Locate the cell with the specified text and output its (X, Y) center coordinate. 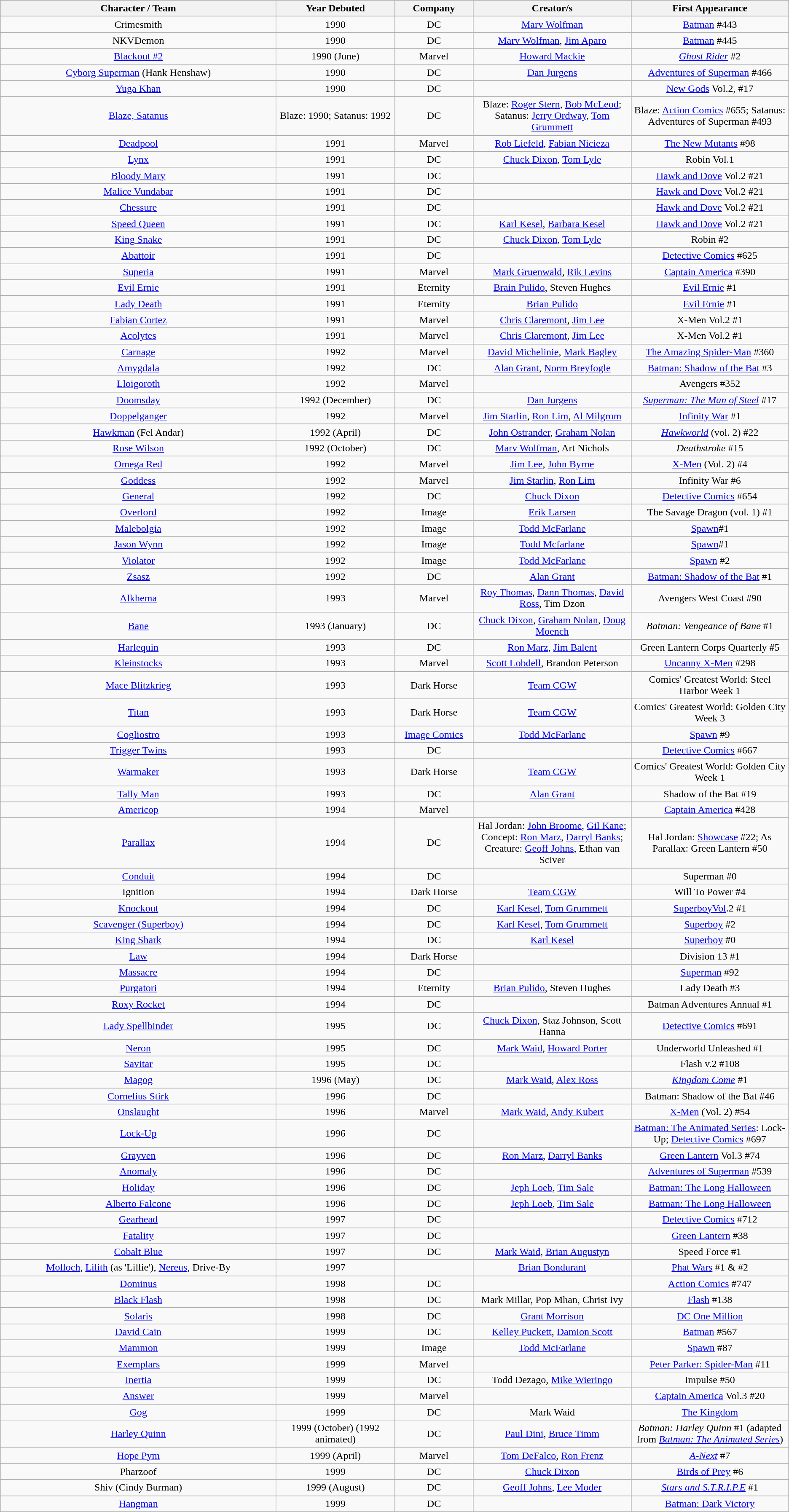
Detective Comics #667 (710, 750)
Violator (138, 560)
Tom DeFalco, Ron Frenz (552, 1456)
Character / Team (138, 8)
Mark Waid, Howard Porter (552, 1048)
Brian Pulido (552, 304)
Detective Comics #712 (710, 1220)
Superman #0 (710, 876)
Spawn #9 (710, 734)
Hal Jordan: Showcase #22; As Parallax: Green Lantern #50 (710, 843)
NKVDemon (138, 40)
Rob Liefeld, Fabian Nicieza (552, 143)
Hangman (138, 1504)
Trigger Twins (138, 750)
Blackout #2 (138, 56)
Lady Death #3 (710, 988)
Alkhema (138, 598)
Lock-Up (138, 1134)
Underworld Unleashed #1 (710, 1048)
Fabian Cortez (138, 320)
Mace Blitzkrieg (138, 685)
A-Next #7 (710, 1456)
Batman Adventures Annual #1 (710, 1004)
Stars and S.T.R.I.P.E #1 (710, 1488)
The Kingdom (710, 1412)
Kingdom Come #1 (710, 1080)
Hal Jordan: John Broome, Gil Kane; Concept: Ron Marz, Darryl Banks; Creature: Geoff Johns, Ethan van Sciver (552, 843)
Karl Kesel (552, 940)
Erik Larsen (552, 512)
Omega Red (138, 464)
Ghost Rider #2 (710, 56)
Blaze: 1990; Satanus: 1992 (335, 116)
1992 (December) (335, 400)
Dominus (138, 1284)
DC One Million (710, 1316)
Geoff Johns, Lee Moder (552, 1488)
Company (434, 8)
Batman: Shadow of the Bat #1 (710, 576)
Fatality (138, 1236)
Amygdala (138, 368)
Creator/s (552, 8)
Comics' Greatest World: Golden City Week 3 (710, 712)
Harlequin (138, 647)
Blaze, Satanus (138, 116)
David Cain (138, 1332)
Chuck Dixon, Graham Nolan, Doug Moench (552, 625)
Alan Grant, Norm Breyfogle (552, 368)
Lady Spellbinder (138, 1026)
Detective Comics #654 (710, 496)
Division 13 #1 (710, 956)
Karl Kesel, Barbara Kesel (552, 224)
Superman #92 (710, 972)
Phat Wars #1 & #2 (710, 1268)
The Savage Dragon (vol. 1) #1 (710, 512)
Holiday (138, 1188)
Superboy #2 (710, 924)
1990 (June) (335, 56)
Roy Thomas, Dann Thomas, David Ross, Tim Dzon (552, 598)
Savitar (138, 1064)
Jason Wynn (138, 544)
Captain America #428 (710, 810)
Paul Dini, Bruce Timm (552, 1434)
Uncanny X-Men #298 (710, 663)
Cogliostro (138, 734)
Overlord (138, 512)
Rose Wilson (138, 448)
Gog (138, 1412)
Batman #445 (710, 40)
Detective Comics #625 (710, 256)
Shiv (Cindy Burman) (138, 1488)
Year Debuted (335, 8)
Massacre (138, 972)
Image Comics (434, 734)
Robin #2 (710, 240)
Green Lantern #38 (710, 1236)
Neron (138, 1048)
Green Lantern Corps Quarterly #5 (710, 647)
Adventures of Superman #539 (710, 1172)
1999 (April) (335, 1456)
Jim Starlin, Ron Lim, Al Milgrom (552, 416)
The New Mutants #98 (710, 143)
Marv Wolfman (552, 24)
Malebolgia (138, 528)
Jim Lee, John Byrne (552, 464)
Ron Marz, Jim Balent (552, 647)
Conduit (138, 876)
Americop (138, 810)
1999 (October) (1992 animated) (335, 1434)
Hawkman (Fel Andar) (138, 432)
Marv Wolfman, Art Nichols (552, 448)
Action Comics #747 (710, 1284)
Kleinstocks (138, 663)
Bloody Mary (138, 175)
King Shark (138, 940)
Cyborg Superman (Hank Henshaw) (138, 72)
Solaris (138, 1316)
Molloch, Lilith (as 'Lillie'), Nereus, Drive-By (138, 1268)
Ignition (138, 892)
Parallax (138, 843)
Flash #138 (710, 1300)
Batman #567 (710, 1332)
1993 (January) (335, 625)
Brian Bondurant (552, 1268)
Tally Man (138, 794)
Jim Starlin, Ron Lim (552, 480)
Pharzoof (138, 1472)
Deadpool (138, 143)
Spawn #87 (710, 1348)
Todd Mcfarlane (552, 544)
Alberto Falcone (138, 1204)
X-Men (Vol. 2) #4 (710, 464)
Mammon (138, 1348)
Knockout (138, 908)
Speed Queen (138, 224)
Warmaker (138, 772)
Harley Quinn (138, 1434)
Howard Mackie (552, 56)
Titan (138, 712)
First Appearance (710, 8)
Black Flash (138, 1300)
Grayven (138, 1155)
Zsasz (138, 576)
Peter Parker: Spider-Man #11 (710, 1364)
Law (138, 956)
Cornelius Stirk (138, 1096)
Birds of Prey #6 (710, 1472)
Batman: Harley Quinn #1 (adapted from Batman: The Animated Series) (710, 1434)
Infinity War #1 (710, 416)
Avengers #352 (710, 384)
1992 (October) (335, 448)
Mark Millar, Pop Mhan, Christ Ivy (552, 1300)
Crimesmith (138, 24)
Hope Pym (138, 1456)
Robin Vol.1 (710, 159)
John Ostrander, Graham Nolan (552, 432)
Mark Gruenwald, Rik Levins (552, 272)
Green Lantern Vol.3 #74 (710, 1155)
Lloigoroth (138, 384)
Carnage (138, 352)
Acolytes (138, 336)
Cobalt Blue (138, 1252)
Onslaught (138, 1112)
Batman: Dark Victory (710, 1504)
Avengers West Coast #90 (710, 598)
Batman: The Animated Series: Lock-Up; Detective Comics #697 (710, 1134)
Comics' Greatest World: Steel Harbor Week 1 (710, 685)
Evil Ernie (138, 288)
Chuck Dixon, Staz Johnson, Scott Hanna (552, 1026)
Answer (138, 1396)
Lynx (138, 159)
New Gods Vol.2, #17 (710, 88)
Superboy #0 (710, 940)
Anomaly (138, 1172)
Abattoir (138, 256)
Grant Morrison (552, 1316)
Brain Pulido, Steven Hughes (552, 288)
Ron Marz, Darryl Banks (552, 1155)
Batman: Vengeance of Bane #1 (710, 625)
Mark Waid, Andy Kubert (552, 1112)
Magog (138, 1080)
Scavenger (Superboy) (138, 924)
Captain America #390 (710, 272)
Hawkworld (vol. 2) #22 (710, 432)
Todd Dezago, Mike Wieringo (552, 1380)
The Amazing Spider-Man #360 (710, 352)
Deathstroke #15 (710, 448)
Mark Waid, Brian Augustyn (552, 1252)
Infinity War #6 (710, 480)
Scott Lobdell, Brandon Peterson (552, 663)
Malice Vundabar (138, 191)
David Michelinie, Mark Bagley (552, 352)
Impulse #50 (710, 1380)
Exemplars (138, 1364)
Goddess (138, 480)
X-Men (Vol. 2) #54 (710, 1112)
Adventures of Superman #466 (710, 72)
Batman #443 (710, 24)
Roxy Rocket (138, 1004)
Bane (138, 625)
1999 (August) (335, 1488)
Kelley Puckett, Damion Scott (552, 1332)
Blaze: Action Comics #655; Satanus: Adventures of Superman #493 (710, 116)
Flash v.2 #108 (710, 1064)
Gearhead (138, 1220)
General (138, 496)
Superia (138, 272)
Batman: Shadow of the Bat #46 (710, 1096)
Inertia (138, 1380)
1992 (April) (335, 432)
Speed Force #1 (710, 1252)
Lady Death (138, 304)
Chessure (138, 207)
King Snake (138, 240)
Purgatori (138, 988)
Superman: The Man of Steel #17 (710, 400)
Batman: Shadow of the Bat #3 (710, 368)
Doomsday (138, 400)
Yuga Khan (138, 88)
Marv Wolfman, Jim Aparo (552, 40)
Captain America Vol.3 #20 (710, 1396)
Mark Waid, Alex Ross (552, 1080)
Will To Power #4 (710, 892)
Blaze: Roger Stern, Bob McLeod; Satanus: Jerry Ordway, Tom Grummett (552, 116)
Brian Pulido, Steven Hughes (552, 988)
1996 (May) (335, 1080)
Doppelganger (138, 416)
SuperboyVol.2 #1 (710, 908)
Detective Comics #691 (710, 1026)
Shadow of the Bat #19 (710, 794)
Comics' Greatest World: Golden City Week 1 (710, 772)
Spawn #2 (710, 560)
Mark Waid (552, 1412)
